Determine the [X, Y] coordinate at the center of the cell enclosing the given text.  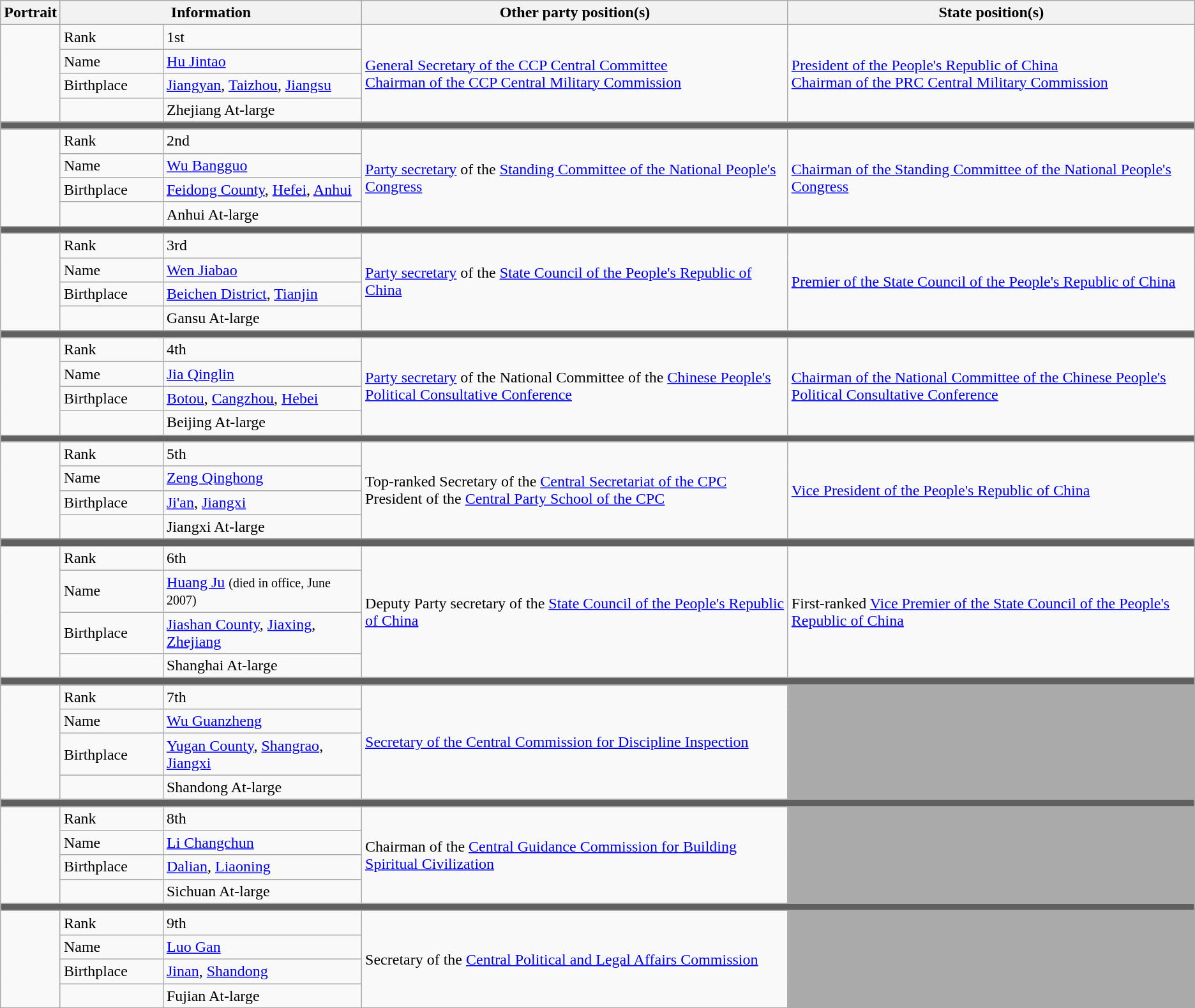
Portrait [31, 13]
Other party position(s) [575, 13]
Jiangyan, Taizhou, Jiangsu [262, 86]
Chairman of the National Committee of the Chinese People's Political Consultative Conference [991, 386]
Yugan County, Shangrao, Jiangxi [262, 755]
Li Changchun [262, 843]
Top-ranked Secretary of the Central Secretariat of the CPCPresident of the Central Party School of the CPC [575, 490]
7th [262, 697]
4th [262, 350]
Vice President of the People's Republic of China [991, 490]
1st [262, 37]
Premier of the State Council of the People's Republic of China [991, 282]
Anhui At-large [262, 214]
Jinan, Shandong [262, 971]
Wen Jiabao [262, 270]
Information [211, 13]
6th [262, 558]
Jia Qinglin [262, 374]
Botou, Cangzhou, Hebei [262, 398]
General Secretary of the CCP Central CommitteeChairman of the CCP Central Military Commission [575, 73]
Wu Guanzheng [262, 721]
Secretary of the Central Commission for Discipline Inspection [575, 742]
Zhejiang At-large [262, 110]
Zeng Qinghong [262, 478]
Hu Jintao [262, 61]
Shanghai At-large [262, 666]
State position(s) [991, 13]
Shandong At-large [262, 787]
Dalian, Liaoning [262, 867]
Party secretary of the National Committee of the Chinese People's Political Consultative Conference [575, 386]
Ji'an, Jiangxi [262, 502]
First-ranked Vice Premier of the State Council of the People's Republic of China [991, 612]
Deputy Party secretary of the State Council of the People's Republic of China [575, 612]
2nd [262, 141]
Chairman of the Standing Committee of the National People's Congress [991, 177]
Sichuan At-large [262, 891]
9th [262, 922]
Wu Bangguo [262, 165]
Luo Gan [262, 947]
Feidong County, Hefei, Anhui [262, 190]
President of the People's Republic of ChinaChairman of the PRC Central Military Commission [991, 73]
Gansu At-large [262, 319]
Chairman of the Central Guidance Commission for Building Spiritual Civilization [575, 855]
Party secretary of the State Council of the People's Republic of China [575, 282]
Huang Ju (died in office, June 2007) [262, 591]
Beichen District, Tianjin [262, 294]
Secretary of the Central Political and Legal Affairs Commission [575, 959]
Jiashan County, Jiaxing, Zhejiang [262, 632]
Party secretary of the Standing Committee of the National People's Congress [575, 177]
Beijing At-large [262, 423]
8th [262, 818]
5th [262, 454]
Jiangxi At-large [262, 527]
Fujian At-large [262, 995]
3rd [262, 245]
